Detect which cell encompasses the target text, then output its [X, Y] center coordinate. 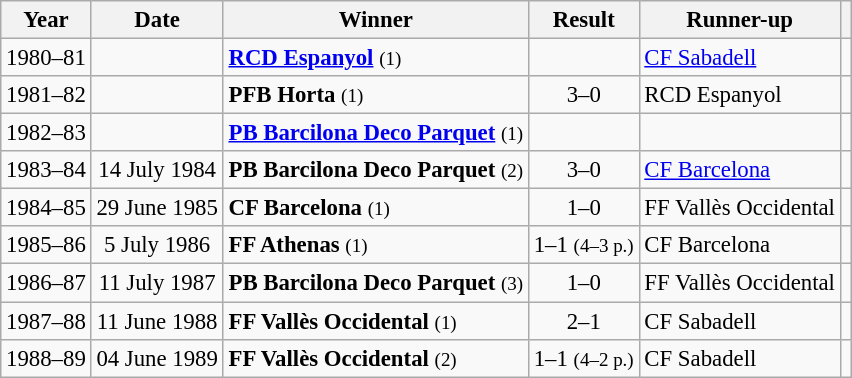
1983–84 [46, 170]
Winner [376, 20]
11 July 1987 [157, 283]
RCD Espanyol (1) [376, 58]
PB Barcilona Deco Parquet (2) [376, 170]
1–1 (4–2 p.) [584, 358]
Result [584, 20]
1981–82 [46, 95]
1984–85 [46, 208]
1982–83 [46, 133]
PB Barcilona Deco Parquet (1) [376, 133]
14 July 1984 [157, 170]
Year [46, 20]
29 June 1985 [157, 208]
1986–87 [46, 283]
1–1 (4–3 p.) [584, 245]
1987–88 [46, 321]
04 June 1989 [157, 358]
FF Athenas (1) [376, 245]
CF Barcelona (1) [376, 208]
RCD Espanyol [740, 95]
FF Vallès Occidental (1) [376, 321]
Date [157, 20]
Runner-up [740, 20]
5 July 1986 [157, 245]
1988–89 [46, 358]
1985–86 [46, 245]
1980–81 [46, 58]
11 June 1988 [157, 321]
PFB Horta (1) [376, 95]
2–1 [584, 321]
FF Vallès Occidental (2) [376, 358]
PB Barcilona Deco Parquet (3) [376, 283]
